Detect which cell encompasses the target text, then output its (x, y) center coordinate. 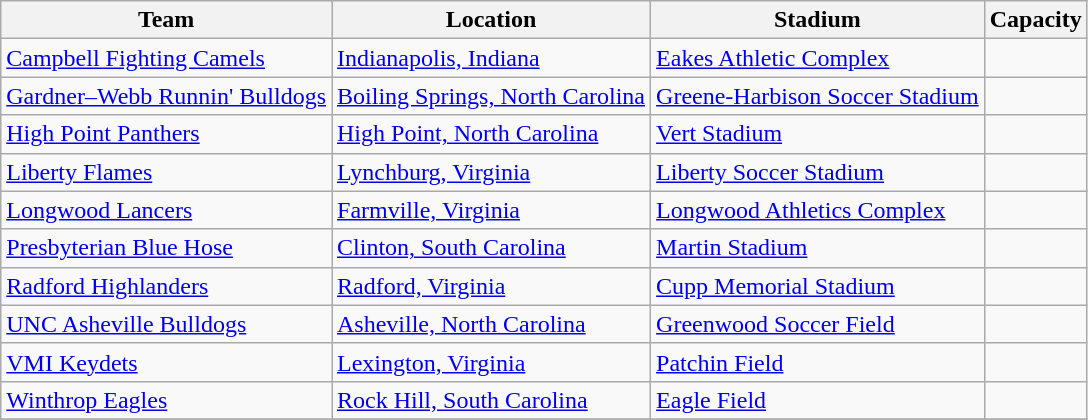
Longwood Athletics Complex (818, 210)
Team (166, 20)
Clinton, South Carolina (492, 248)
Patchin Field (818, 362)
Indianapolis, Indiana (492, 58)
Radford, Virginia (492, 286)
Radford Highlanders (166, 286)
Vert Stadium (818, 134)
High Point Panthers (166, 134)
Liberty Flames (166, 172)
Rock Hill, South Carolina (492, 400)
VMI Keydets (166, 362)
Boiling Springs, North Carolina (492, 96)
Cupp Memorial Stadium (818, 286)
Campbell Fighting Camels (166, 58)
Liberty Soccer Stadium (818, 172)
Farmville, Virginia (492, 210)
Presbyterian Blue Hose (166, 248)
Greene-Harbison Soccer Stadium (818, 96)
High Point, North Carolina (492, 134)
Lexington, Virginia (492, 362)
Eagle Field (818, 400)
UNC Asheville Bulldogs (166, 324)
Asheville, North Carolina (492, 324)
Longwood Lancers (166, 210)
Gardner–Webb Runnin' Bulldogs (166, 96)
Martin Stadium (818, 248)
Winthrop Eagles (166, 400)
Eakes Athletic Complex (818, 58)
Stadium (818, 20)
Location (492, 20)
Capacity (1036, 20)
Greenwood Soccer Field (818, 324)
Lynchburg, Virginia (492, 172)
